Find where the given text appears and provide that cell's center as [x, y] coordinate. 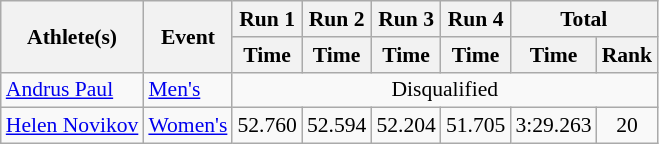
52.204 [406, 126]
Helen Novikov [72, 126]
Run 4 [476, 19]
Event [188, 36]
51.705 [476, 126]
Run 2 [336, 19]
Women's [188, 126]
Total [584, 19]
52.760 [266, 126]
Athlete(s) [72, 36]
Rank [628, 55]
Men's [188, 90]
20 [628, 126]
Andrus Paul [72, 90]
Run 1 [266, 19]
Run 3 [406, 19]
52.594 [336, 126]
Disqualified [444, 90]
3:29.263 [553, 126]
